Search for the cell housing the specified text and yield its (x, y) center coordinate. 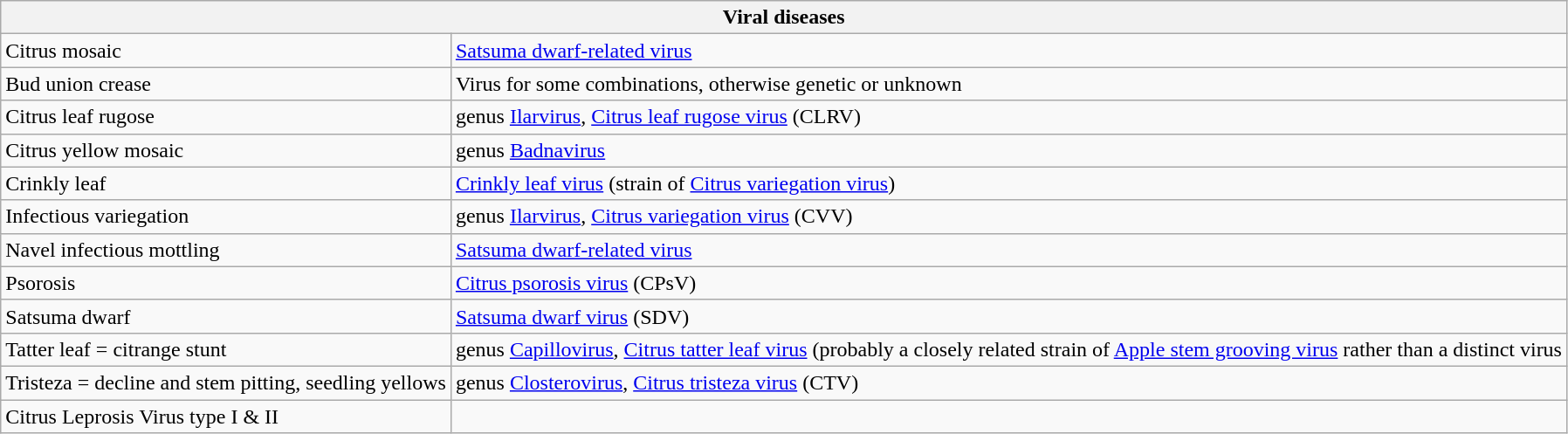
genus Badnavirus (1008, 150)
Tatter leaf = citrange stunt (226, 349)
Psorosis (226, 283)
Citrus leaf rugose (226, 117)
Satsuma dwarf (226, 316)
genus Ilarvirus, Citrus leaf rugose virus (CLRV) (1008, 117)
Infectious variegation (226, 217)
Satsuma dwarf virus (SDV) (1008, 316)
Bud union crease (226, 84)
Citrus yellow mosaic (226, 150)
Viral diseases (784, 17)
genus Ilarvirus, Citrus variegation virus (CVV) (1008, 217)
genus Closterovirus, Citrus tristeza virus (CTV) (1008, 382)
Crinkly leaf (226, 183)
Virus for some combinations, otherwise genetic or unknown (1008, 84)
Navel infectious mottling (226, 250)
genus Capillovirus, Citrus tatter leaf virus (probably a closely related strain of Apple stem grooving virus rather than a distinct virus (1008, 349)
Citrus Leprosis Virus type I & II (226, 417)
Citrus psorosis virus (CPsV) (1008, 283)
Tristeza = decline and stem pitting, seedling yellows (226, 382)
Crinkly leaf virus (strain of Citrus variegation virus) (1008, 183)
Citrus mosaic (226, 51)
